Capture the cell that displays the provided text and extract its [X, Y] central coordinate. 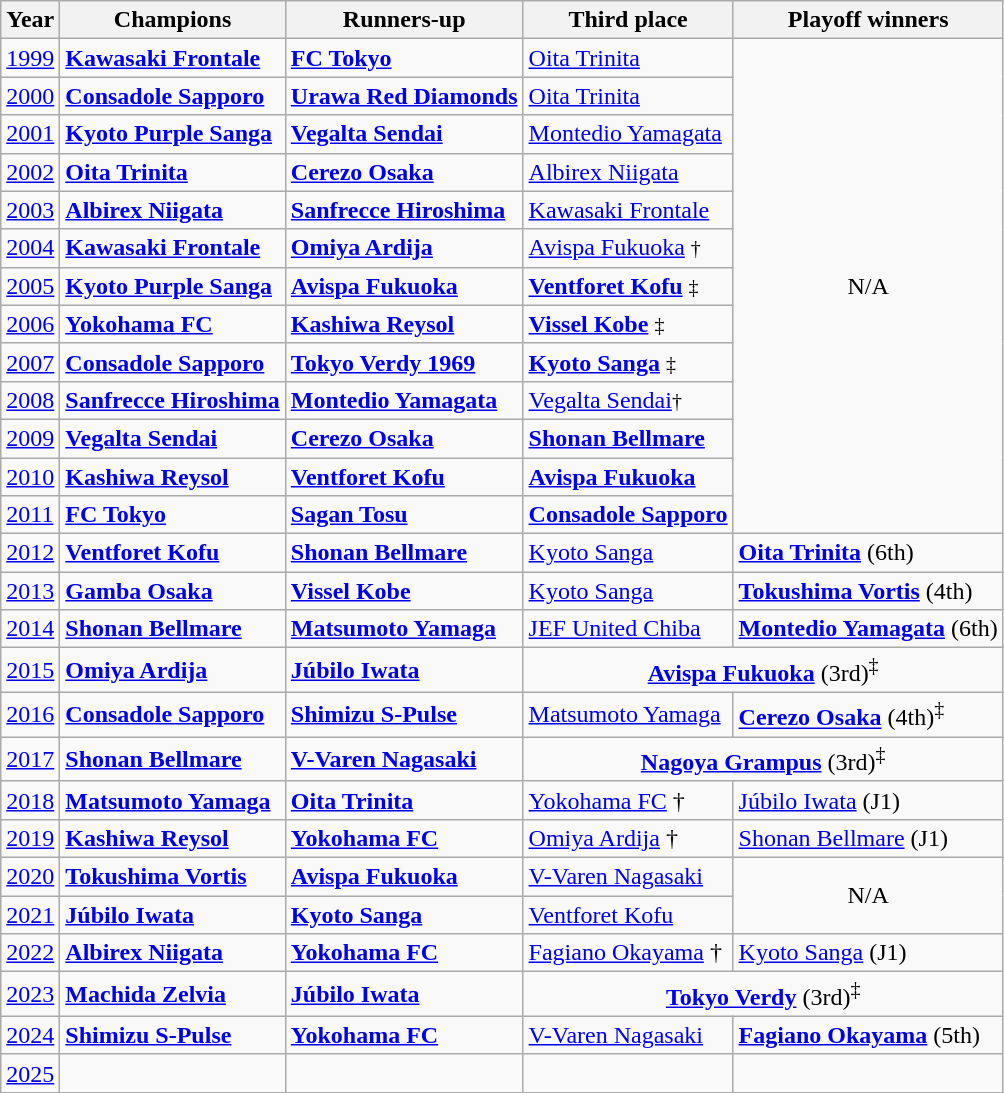
Machida Zelvia [172, 994]
JEF United Chiba [628, 629]
2015 [30, 670]
2000 [30, 96]
Gamba Osaka [172, 591]
Tokyo Verdy (3rd)‡ [763, 994]
2025 [30, 1073]
Year [30, 20]
Júbilo Iwata (J1) [868, 800]
Playoff winners [868, 20]
Fagiano Okayama (5th) [868, 1035]
Omiya Ardija † [628, 839]
Avispa Fukuoka (3rd)‡ [763, 670]
2016 [30, 714]
Urawa Red Diamonds [404, 96]
Montedio Yamagata (6th) [868, 629]
Vegalta Sendai† [628, 400]
2023 [30, 994]
Champions [172, 20]
Vissel Kobe [404, 591]
Ventforet Kofu ‡ [628, 286]
2021 [30, 915]
2014 [30, 629]
2002 [30, 172]
2010 [30, 477]
2003 [30, 210]
2005 [30, 286]
Oita Trinita (6th) [868, 553]
2019 [30, 839]
2011 [30, 515]
Tokyo Verdy 1969 [404, 362]
2008 [30, 400]
Kyoto Sanga (J1) [868, 953]
2009 [30, 438]
Runners-up [404, 20]
2024 [30, 1035]
2018 [30, 800]
Yokohama FC † [628, 800]
2017 [30, 760]
2001 [30, 134]
Avispa Fukuoka † [628, 248]
Nagoya Grampus (3rd)‡ [763, 760]
Tokushima Vortis (4th) [868, 591]
Tokushima Vortis [172, 877]
Third place [628, 20]
2006 [30, 324]
2012 [30, 553]
Sagan Tosu [404, 515]
Shonan Bellmare (J1) [868, 839]
Kyoto Sanga ‡ [628, 362]
1999 [30, 58]
Vissel Kobe ‡ [628, 324]
Cerezo Osaka (4th)‡ [868, 714]
2007 [30, 362]
2020 [30, 877]
2013 [30, 591]
2022 [30, 953]
Fagiano Okayama † [628, 953]
2004 [30, 248]
